From the cell containing the given text, extract its center point as [x, y] coordinate. 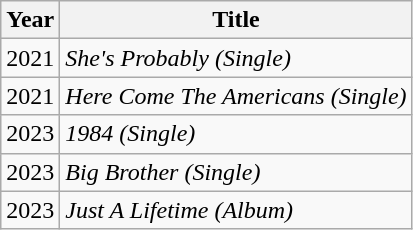
Big Brother (Single) [236, 172]
She's Probably (Single) [236, 58]
Year [30, 20]
Just A Lifetime (Album) [236, 210]
1984 (Single) [236, 134]
Title [236, 20]
Here Come The Americans (Single) [236, 96]
